Output the [X, Y] coordinate of the center of the cell containing the given text.  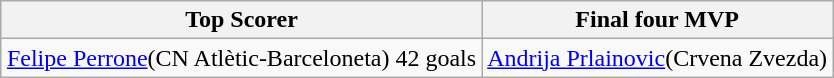
Andrija Prlainovic(Crvena Zvezda) [658, 58]
Final four MVP [658, 20]
Felipe Perrone(CN Atlètic-Barceloneta) 42 goals [241, 58]
Top Scorer [241, 20]
